Determine the [x, y] coordinate at the center of the cell enclosing the given text.  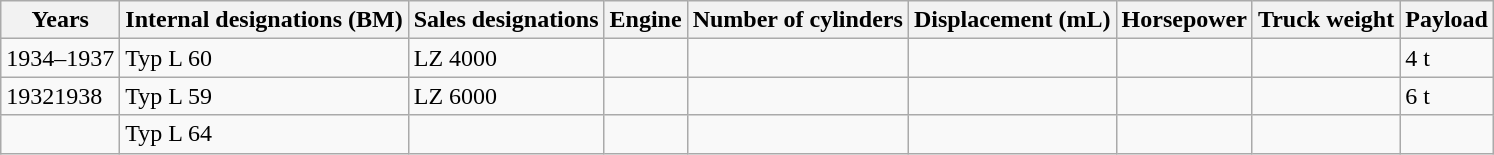
Horsepower [1184, 20]
Displacement (mL) [1012, 20]
Number of cylinders [798, 20]
4 t [1447, 58]
Payload [1447, 20]
Typ L 59 [264, 96]
Years [60, 20]
6 t [1447, 96]
1934–1937 [60, 58]
19321938 [60, 96]
Truck weight [1326, 20]
Typ L 60 [264, 58]
Typ L 64 [264, 134]
LZ 4000 [506, 58]
LZ 6000 [506, 96]
Engine [646, 20]
Sales designations [506, 20]
Internal designations (BM) [264, 20]
